Return (x, y) of the center of cell containing provided text 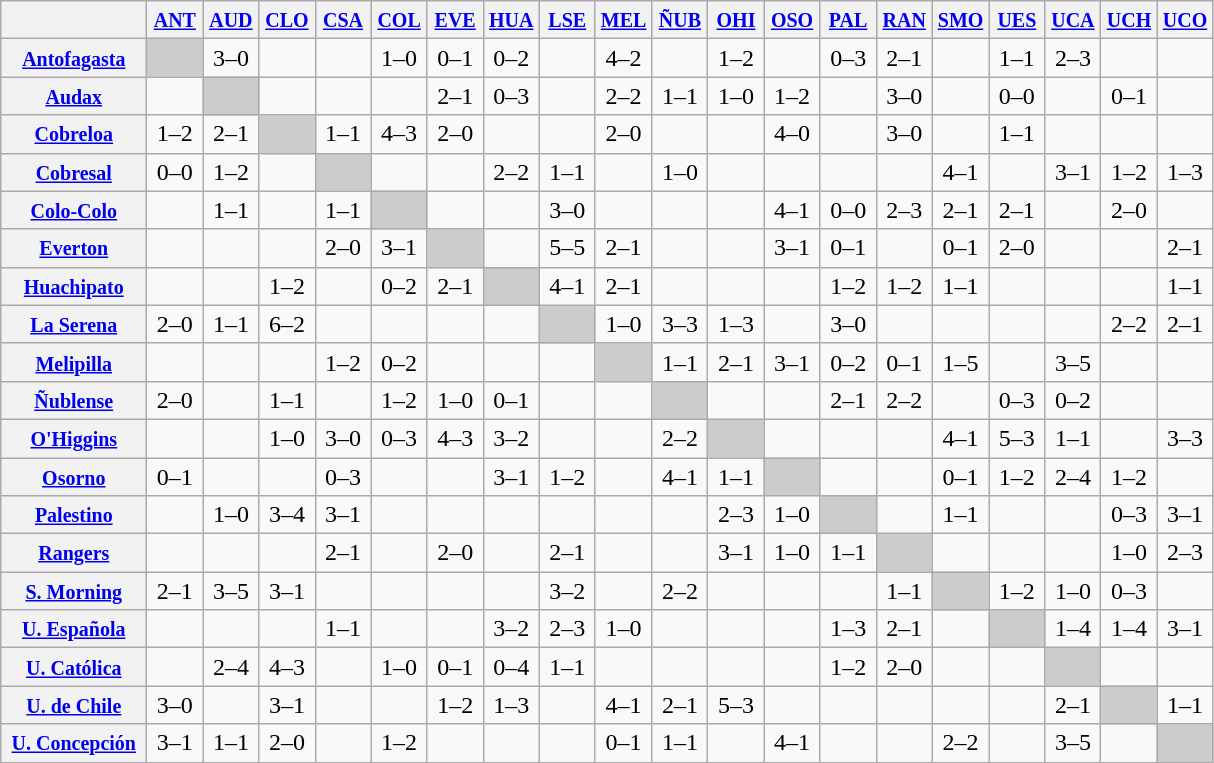
Everton (74, 248)
Antofagasta (74, 58)
4–0 (792, 134)
S. Morning (74, 591)
Melipilla (74, 362)
U. Católica (74, 667)
Colo-Colo (74, 210)
ÑUB (680, 20)
0–4 (511, 667)
COL (399, 20)
LSE (567, 20)
Audax (74, 96)
ANT (175, 20)
CLO (287, 20)
Cobresal (74, 172)
Rangers (74, 553)
U. Española (74, 629)
5–5 (567, 248)
U. de Chile (74, 705)
SMO (960, 20)
UES (1017, 20)
4–2 (624, 58)
6–2 (287, 324)
La Serena (74, 324)
U. Concepción (74, 743)
Huachipato (74, 286)
MEL (624, 20)
CSA (343, 20)
RAN (904, 20)
Ñublense (74, 400)
UCO (1185, 20)
O'Higgins (74, 438)
Cobreloa (74, 134)
HUA (511, 20)
OSO (792, 20)
Palestino (74, 515)
AUD (231, 20)
Osorno (74, 477)
OHI (736, 20)
3–4 (287, 515)
PAL (848, 20)
EVE (455, 20)
1–5 (960, 362)
UCH (1129, 20)
UCA (1073, 20)
